Find where the given text appears and provide that cell's center as [x, y] coordinate. 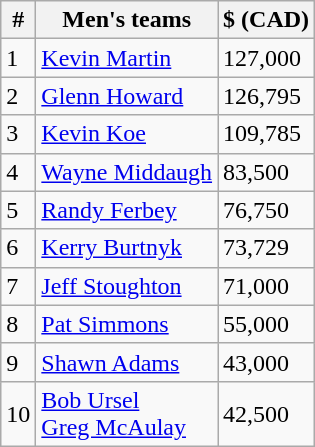
2 [18, 96]
5 [18, 210]
$ (CAD) [266, 20]
9 [18, 362]
Kevin Koe [127, 134]
Shawn Adams [127, 362]
# [18, 20]
42,500 [266, 414]
Kerry Burtnyk [127, 248]
Kevin Martin [127, 58]
Wayne Middaugh [127, 172]
71,000 [266, 286]
Glenn Howard [127, 96]
109,785 [266, 134]
43,000 [266, 362]
Bob Ursel Greg McAulay [127, 414]
Jeff Stoughton [127, 286]
6 [18, 248]
3 [18, 134]
73,729 [266, 248]
Randy Ferbey [127, 210]
Men's teams [127, 20]
4 [18, 172]
55,000 [266, 324]
1 [18, 58]
10 [18, 414]
76,750 [266, 210]
83,500 [266, 172]
8 [18, 324]
Pat Simmons [127, 324]
7 [18, 286]
127,000 [266, 58]
126,795 [266, 96]
